Scan for the cell matching the given text and deliver its [X, Y] coordinate at center. 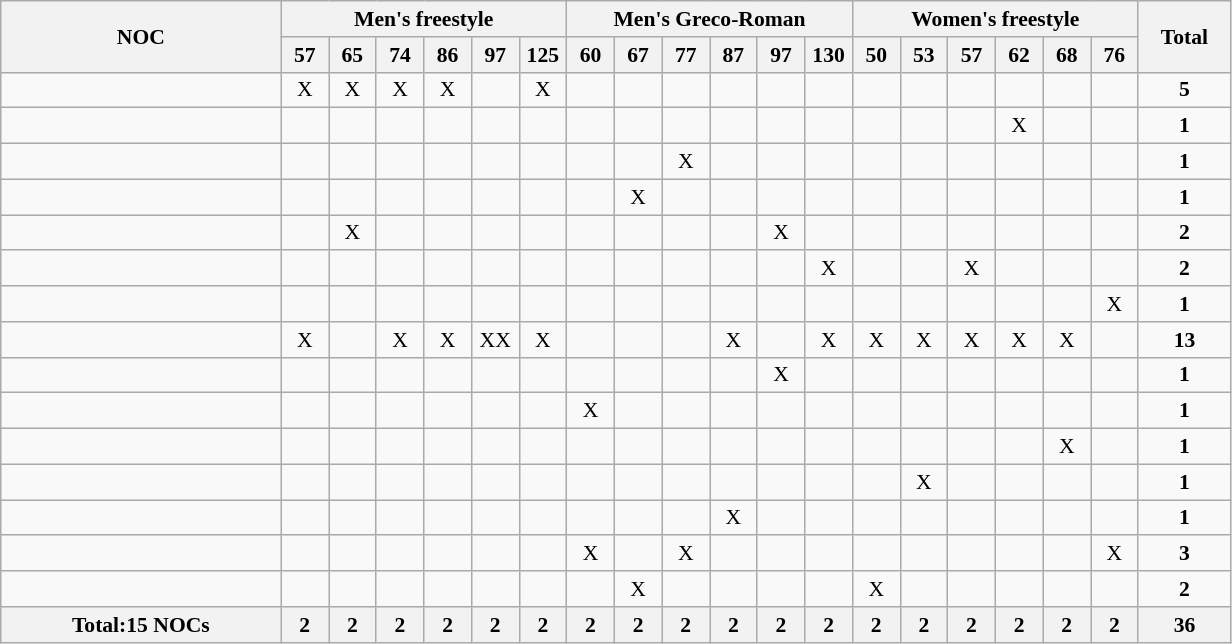
67 [638, 55]
125 [543, 55]
87 [734, 55]
3 [1184, 554]
XX [495, 340]
Men's Greco-Roman [710, 19]
60 [591, 55]
5 [1184, 90]
74 [400, 55]
Total [1184, 36]
36 [1184, 625]
76 [1114, 55]
130 [829, 55]
77 [686, 55]
86 [448, 55]
NOC [141, 36]
50 [876, 55]
68 [1067, 55]
Women's freestyle [995, 19]
Total:15 NOCs [141, 625]
53 [924, 55]
13 [1184, 340]
Men's freestyle [424, 19]
62 [1019, 55]
65 [352, 55]
